Capture the cell that displays the provided text and extract its [x, y] central coordinate. 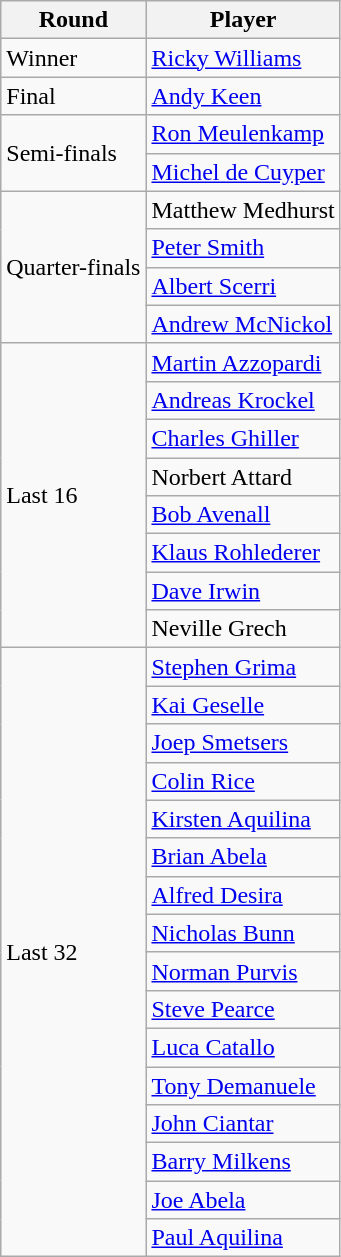
Kirsten Aquilina [243, 819]
Semi-finals [74, 153]
Michel de Cuyper [243, 172]
Ricky Williams [243, 58]
Ron Meulenkamp [243, 134]
Charles Ghiller [243, 438]
Nicholas Bunn [243, 933]
Alfred Desira [243, 895]
Brian Abela [243, 857]
Round [74, 20]
Last 16 [74, 495]
Luca Catallo [243, 1047]
Quarter-finals [74, 267]
Matthew Medhurst [243, 210]
Steve Pearce [243, 1009]
Colin Rice [243, 781]
Norman Purvis [243, 971]
Last 32 [74, 952]
Andrew McNickol [243, 324]
Stephen Grima [243, 667]
Barry Milkens [243, 1162]
Player [243, 20]
Joep Smetsers [243, 743]
Tony Demanuele [243, 1085]
Albert Scerri [243, 286]
Kai Geselle [243, 705]
Klaus Rohlederer [243, 553]
Norbert Attard [243, 477]
Winner [74, 58]
Martin Azzopardi [243, 362]
Neville Grech [243, 629]
Bob Avenall [243, 515]
Dave Irwin [243, 591]
John Ciantar [243, 1124]
Joe Abela [243, 1200]
Andy Keen [243, 96]
Andreas Krockel [243, 400]
Peter Smith [243, 248]
Final [74, 96]
Paul Aquilina [243, 1238]
